Identify which cell holds the provided text, then report its [x, y] central coordinate. 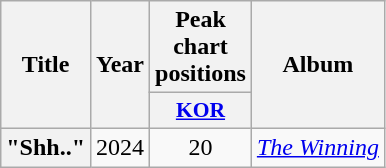
KOR [201, 111]
The Winning [318, 147]
Year [120, 65]
Peak chartpositions [201, 47]
Album [318, 65]
2024 [120, 147]
"Shh.." [46, 147]
20 [201, 147]
Title [46, 65]
